Find where the given text appears and provide that cell's center as (X, Y) coordinate. 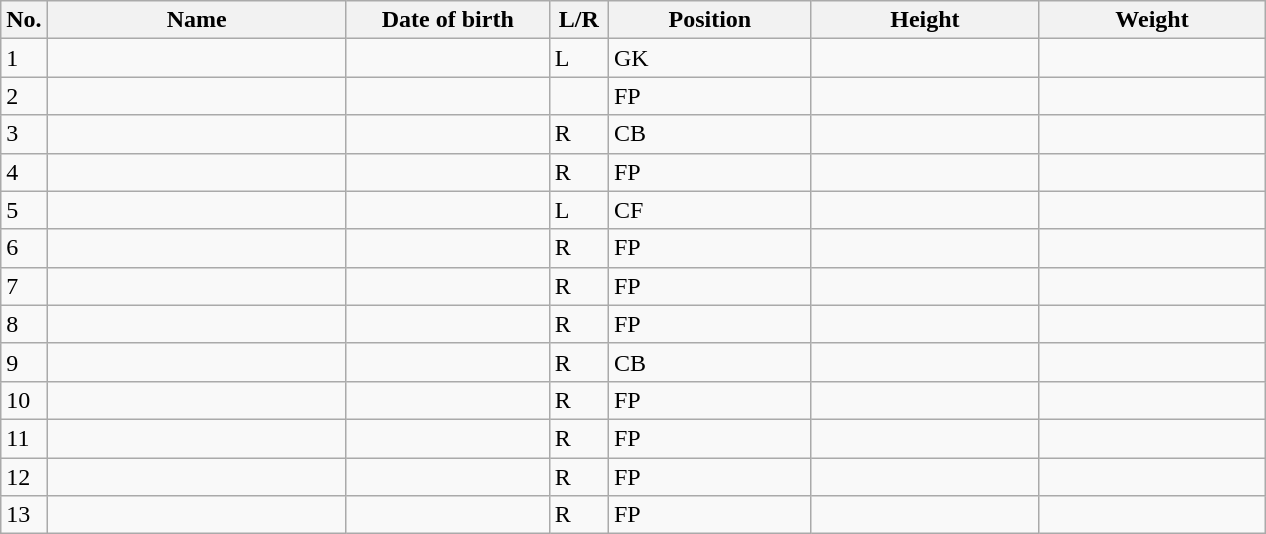
No. (24, 20)
4 (24, 172)
CF (710, 210)
12 (24, 477)
10 (24, 400)
1 (24, 58)
11 (24, 438)
8 (24, 324)
2 (24, 96)
Position (710, 20)
Name (196, 20)
6 (24, 248)
5 (24, 210)
L/R (578, 20)
7 (24, 286)
9 (24, 362)
13 (24, 515)
Height (924, 20)
GK (710, 58)
Weight (1152, 20)
3 (24, 134)
Date of birth (448, 20)
